Return the (X, Y) coordinate for the center point of the cell that contains the specified text.  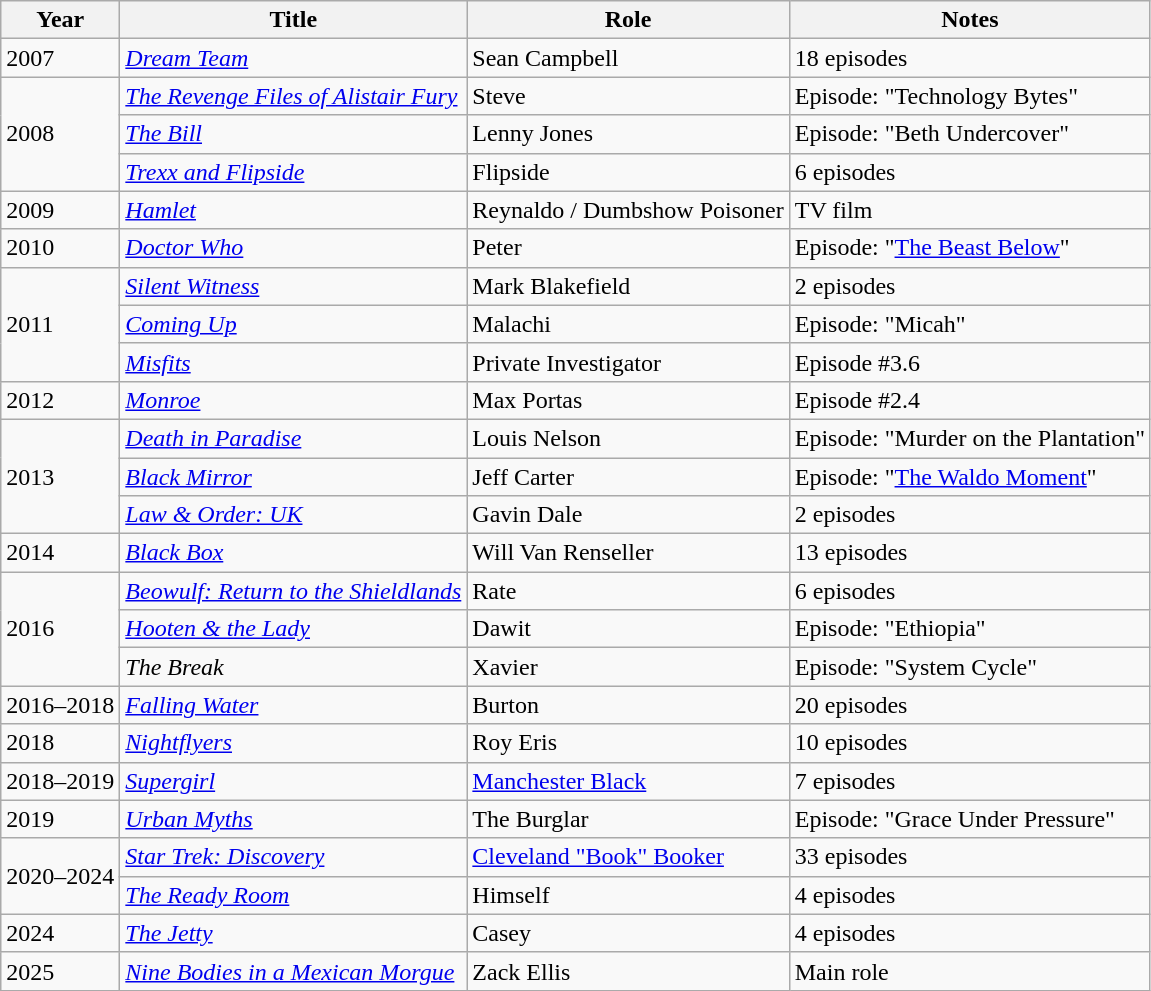
Trexx and Flipside (294, 172)
Nightflyers (294, 743)
Episode: "Beth Undercover" (970, 134)
Himself (628, 895)
2025 (60, 971)
2020–2024 (60, 876)
Law & Order: UK (294, 515)
Dream Team (294, 58)
Episode #3.6 (970, 362)
Reynaldo / Dumbshow Poisoner (628, 210)
Louis Nelson (628, 438)
Max Portas (628, 400)
Cleveland "Book" Booker (628, 857)
Title (294, 20)
Episode #2.4 (970, 400)
Manchester Black (628, 781)
Sean Campbell (628, 58)
Episode: "Ethiopia" (970, 629)
Will Van Renseller (628, 553)
Star Trek: Discovery (294, 857)
Beowulf: Return to the Shieldlands (294, 591)
Episode: "Murder on the Plantation" (970, 438)
Notes (970, 20)
2009 (60, 210)
Episode: "The Waldo Moment" (970, 477)
The Burglar (628, 819)
2010 (60, 248)
The Break (294, 667)
Black Box (294, 553)
2012 (60, 400)
33 episodes (970, 857)
Flipside (628, 172)
Mark Blakefield (628, 286)
7 episodes (970, 781)
Zack Ellis (628, 971)
Lenny Jones (628, 134)
The Bill (294, 134)
Death in Paradise (294, 438)
The Ready Room (294, 895)
Roy Eris (628, 743)
Rate (628, 591)
Doctor Who (294, 248)
Misfits (294, 362)
2011 (60, 324)
2024 (60, 933)
Episode: "The Beast Below" (970, 248)
13 episodes (970, 553)
Nine Bodies in a Mexican Morgue (294, 971)
Hamlet (294, 210)
The Revenge Files of Alistair Fury (294, 96)
Hooten & the Lady (294, 629)
Private Investigator (628, 362)
Burton (628, 705)
Year (60, 20)
Xavier (628, 667)
2014 (60, 553)
Black Mirror (294, 477)
Gavin Dale (628, 515)
TV film (970, 210)
2008 (60, 134)
2013 (60, 476)
2016 (60, 629)
Malachi (628, 324)
Steve (628, 96)
Casey (628, 933)
The Jetty (294, 933)
20 episodes (970, 705)
Role (628, 20)
Jeff Carter (628, 477)
Supergirl (294, 781)
2016–2018 (60, 705)
2007 (60, 58)
Peter (628, 248)
Urban Myths (294, 819)
Episode: "Technology Bytes" (970, 96)
18 episodes (970, 58)
2018 (60, 743)
Episode: "System Cycle" (970, 667)
2018–2019 (60, 781)
Coming Up (294, 324)
Main role (970, 971)
2019 (60, 819)
Monroe (294, 400)
Episode: "Micah" (970, 324)
10 episodes (970, 743)
Silent Witness (294, 286)
Falling Water (294, 705)
Dawit (628, 629)
Episode: "Grace Under Pressure" (970, 819)
